Provide the [X, Y] coordinate of the cell's center where the given text is located.  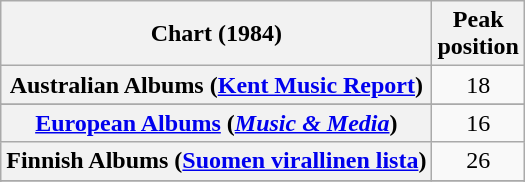
Peakposition [478, 34]
16 [478, 123]
Chart (1984) [216, 34]
European Albums (Music & Media) [216, 123]
26 [478, 161]
Australian Albums (Kent Music Report) [216, 85]
18 [478, 85]
Finnish Albums (Suomen virallinen lista) [216, 161]
